From the cell containing the given text, extract its center point as (X, Y) coordinate. 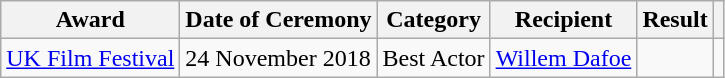
Award (90, 20)
Willem Dafoe (564, 58)
Best Actor (434, 58)
24 November 2018 (278, 58)
Recipient (564, 20)
UK Film Festival (90, 58)
Date of Ceremony (278, 20)
Category (434, 20)
Result (675, 20)
